From the cell containing the given text, extract its center point as (x, y) coordinate. 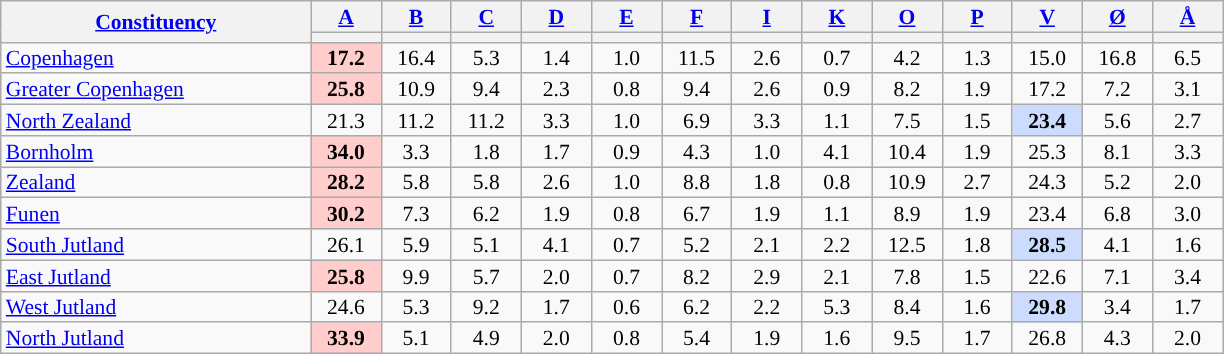
7.2 (1117, 90)
9.2 (486, 306)
8.1 (1117, 152)
4.9 (486, 338)
7.1 (1117, 276)
16.8 (1117, 58)
Zealand (156, 182)
3.0 (1187, 214)
0.6 (626, 306)
4.2 (907, 58)
8.9 (907, 214)
Bornholm (156, 152)
K (837, 16)
Funen (156, 214)
34.0 (346, 152)
21.3 (346, 120)
12.5 (907, 244)
I (767, 16)
26.8 (1047, 338)
Ø (1117, 16)
8.4 (907, 306)
24.6 (346, 306)
29.8 (1047, 306)
10.4 (907, 152)
East Jutland (156, 276)
28.2 (346, 182)
9.9 (416, 276)
North Jutland (156, 338)
5.7 (486, 276)
9.5 (907, 338)
22.6 (1047, 276)
6.7 (697, 214)
V (1047, 16)
6.5 (1187, 58)
5.9 (416, 244)
2.3 (556, 90)
Copenhagen (156, 58)
7.8 (907, 276)
5.4 (697, 338)
6.8 (1117, 214)
24.3 (1047, 182)
33.9 (346, 338)
7.3 (416, 214)
Greater Copenhagen (156, 90)
F (697, 16)
Constituency (156, 22)
7.5 (907, 120)
15.0 (1047, 58)
A (346, 16)
30.2 (346, 214)
1.3 (977, 58)
North Zealand (156, 120)
South Jutland (156, 244)
Å (1187, 16)
11.5 (697, 58)
25.3 (1047, 152)
3.1 (1187, 90)
6.9 (697, 120)
P (977, 16)
28.5 (1047, 244)
E (626, 16)
2.9 (767, 276)
8.8 (697, 182)
5.6 (1117, 120)
C (486, 16)
1.4 (556, 58)
D (556, 16)
16.4 (416, 58)
O (907, 16)
B (416, 16)
26.1 (346, 244)
West Jutland (156, 306)
